Pinpoint the cell where the given text exists, returning its (X, Y) midpoint coordinate. 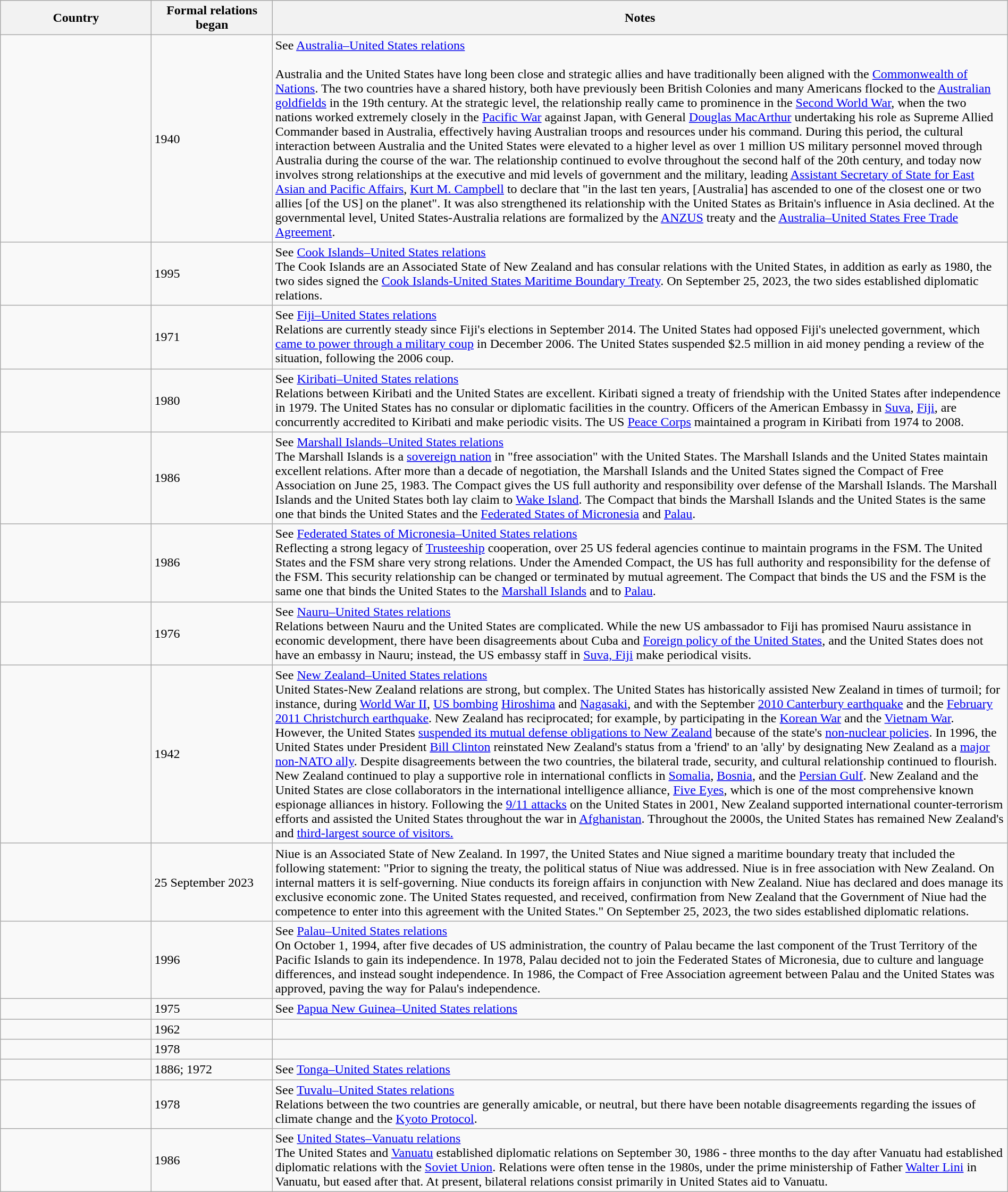
1971 (212, 337)
25 September 2023 (212, 882)
See Papua New Guinea–United States relations (640, 1008)
1940 (212, 138)
1995 (212, 273)
See Tonga–United States relations (640, 1070)
1975 (212, 1008)
1996 (212, 960)
Country (76, 18)
1980 (212, 400)
Notes (640, 18)
1976 (212, 633)
Formal relations began (212, 18)
1962 (212, 1029)
1942 (212, 754)
1886; 1972 (212, 1070)
